Detect which cell encompasses the target text, then output its [X, Y] center coordinate. 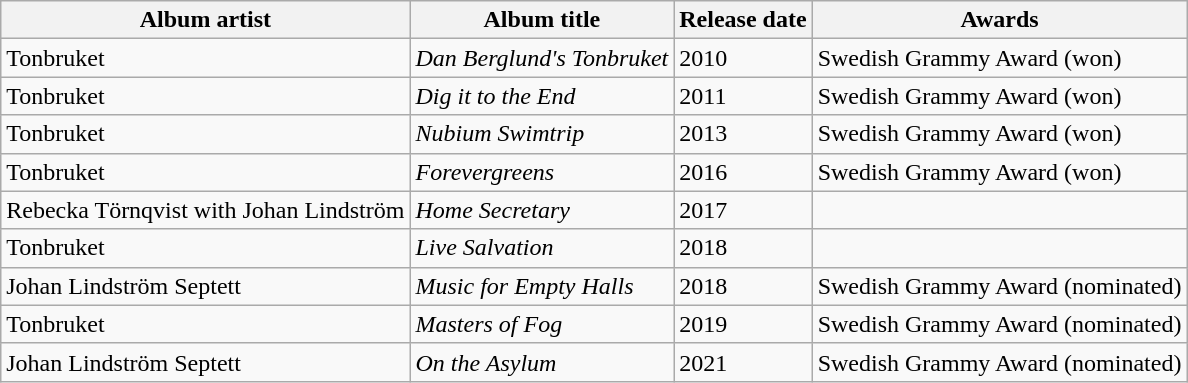
Live Salvation [542, 248]
Release date [743, 20]
2019 [743, 324]
Home Secretary [542, 210]
Album artist [206, 20]
2016 [743, 172]
Forevergreens [542, 172]
Dan Berglund's Tonbruket [542, 58]
2011 [743, 96]
Nubium Swimtrip [542, 134]
On the Asylum [542, 362]
2017 [743, 210]
Music for Empty Halls [542, 286]
Rebecka Törnqvist with Johan Lindström [206, 210]
Awards [1000, 20]
Album title [542, 20]
Dig it to the End [542, 96]
2013 [743, 134]
Masters of Fog [542, 324]
2021 [743, 362]
2010 [743, 58]
